Search for the cell housing the specified text and yield its (X, Y) center coordinate. 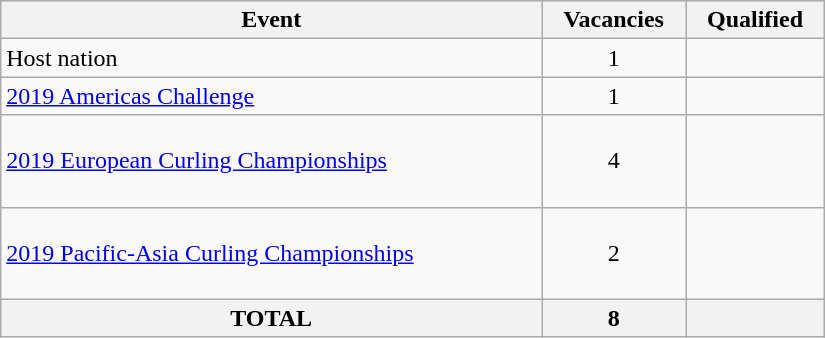
8 (614, 318)
2019 European Curling Championships (272, 161)
TOTAL (272, 318)
Host nation (272, 58)
4 (614, 161)
Event (272, 20)
Qualified (755, 20)
Vacancies (614, 20)
2 (614, 253)
2019 Americas Challenge (272, 96)
2019 Pacific-Asia Curling Championships (272, 253)
